For the text-containing cell, return its midpoint in (x, y) coordinate format. 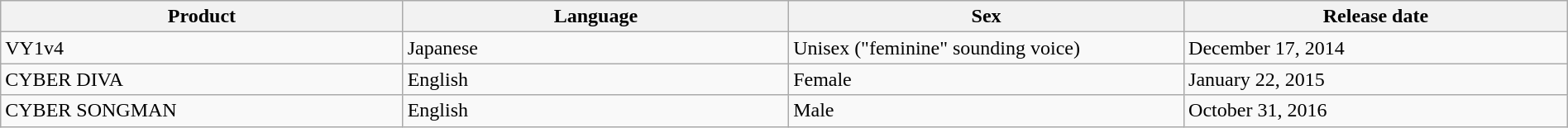
Release date (1376, 17)
January 22, 2015 (1376, 79)
December 17, 2014 (1376, 48)
CYBER SONGMAN (202, 111)
Sex (987, 17)
Unisex ("feminine" sounding voice) (987, 48)
Female (987, 79)
October 31, 2016 (1376, 111)
Japanese (595, 48)
Product (202, 17)
CYBER DIVA (202, 79)
VY1v4 (202, 48)
Male (987, 111)
Language (595, 17)
